Find where the given text appears and provide that cell's center as (x, y) coordinate. 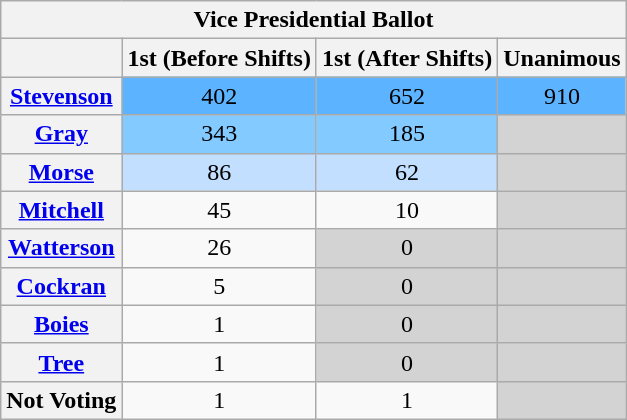
Watterson (62, 248)
1st (Before Shifts) (220, 58)
1st (After Shifts) (406, 58)
Unanimous (562, 58)
86 (220, 172)
Stevenson (62, 96)
Vice Presidential Ballot (314, 20)
402 (220, 96)
Mitchell (62, 210)
Tree (62, 362)
652 (406, 96)
Cockran (62, 286)
Gray (62, 134)
910 (562, 96)
26 (220, 248)
343 (220, 134)
185 (406, 134)
10 (406, 210)
Boies (62, 324)
5 (220, 286)
62 (406, 172)
45 (220, 210)
Morse (62, 172)
Not Voting (62, 400)
